Provide the (x, y) coordinate of the cell's center where the given text is located.  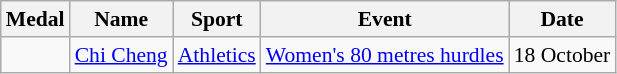
Sport (217, 19)
Athletics (217, 55)
Event (385, 19)
Name (122, 19)
18 October (562, 55)
Chi Cheng (122, 55)
Medal (36, 19)
Women's 80 metres hurdles (385, 55)
Date (562, 19)
